Detect which cell encompasses the target text, then output its [x, y] center coordinate. 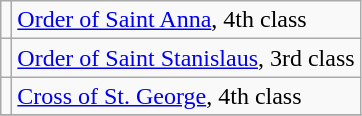
Cross of St. George, 4th class [186, 96]
Order of Saint Stanislaus, 3rd class [186, 58]
Order of Saint Anna, 4th class [186, 20]
